From the cell containing the given text, extract its center point as (x, y) coordinate. 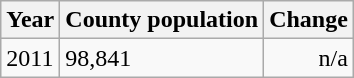
2011 (30, 58)
Year (30, 20)
98,841 (162, 58)
County population (162, 20)
n/a (309, 58)
Change (309, 20)
